Locate the cell with the specified text and output its [x, y] center coordinate. 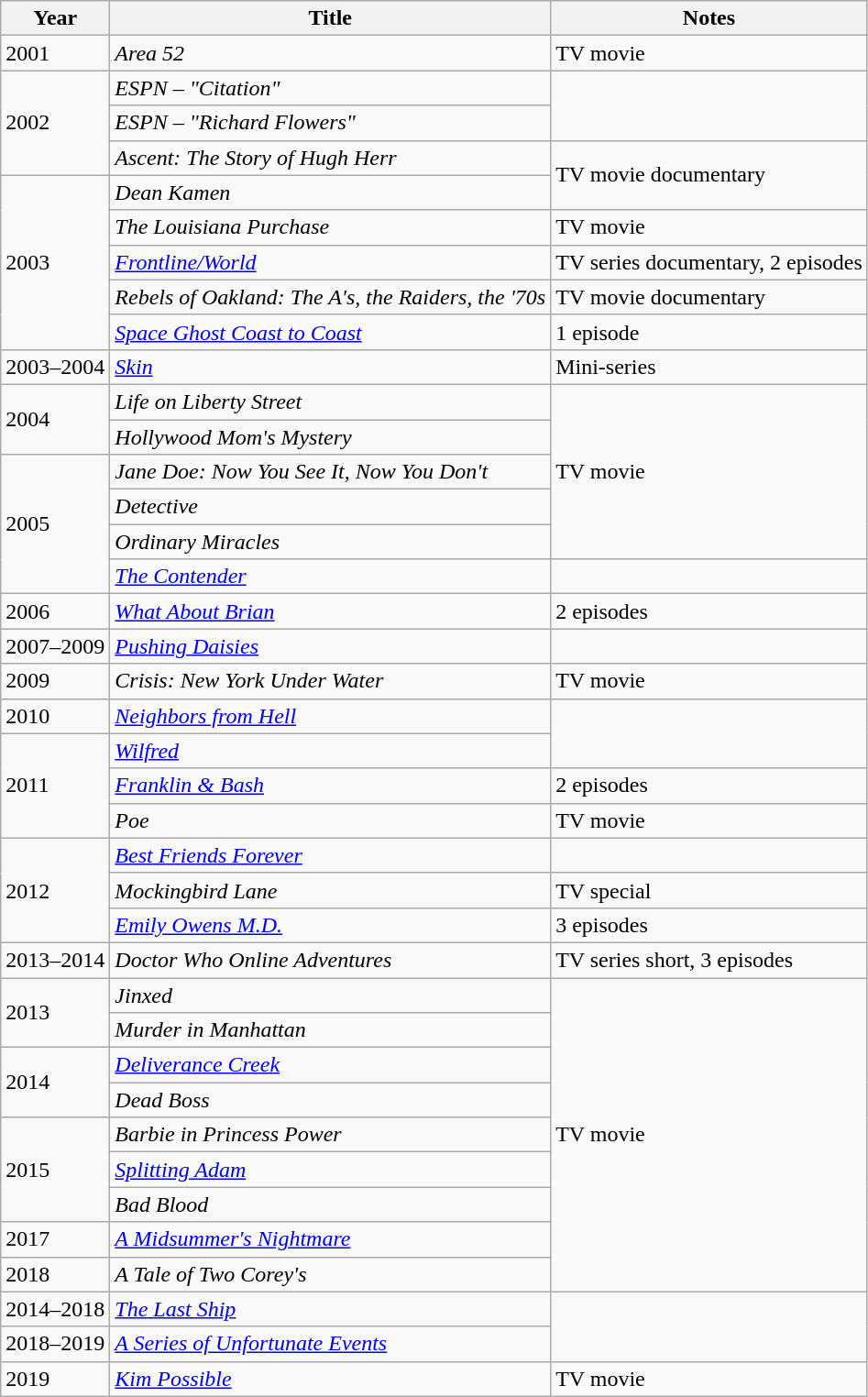
Dean Kamen [330, 192]
Best Friends Forever [330, 855]
The Contender [330, 577]
2014 [55, 1083]
Space Ghost Coast to Coast [330, 332]
Wilfred [330, 751]
Poe [330, 820]
Crisis: New York Under Water [330, 681]
Hollywood Mom's Mystery [330, 437]
2015 [55, 1170]
2002 [55, 123]
Dead Boss [330, 1100]
Ordinary Miracles [330, 542]
2003–2004 [55, 367]
Splitting Adam [330, 1170]
2006 [55, 611]
2003 [55, 262]
2005 [55, 524]
A Midsummer's Nightmare [330, 1239]
Frontline/World [330, 262]
Deliverance Creek [330, 1065]
Mini-series [709, 367]
Franklin & Bash [330, 786]
1 episode [709, 332]
A Series of Unfortunate Events [330, 1344]
Pushing Daisies [330, 646]
TV special [709, 890]
The Last Ship [330, 1309]
2009 [55, 681]
Skin [330, 367]
2019 [55, 1379]
Mockingbird Lane [330, 890]
Doctor Who Online Adventures [330, 960]
Emily Owens M.D. [330, 925]
Murder in Manhattan [330, 1030]
Kim Possible [330, 1379]
ESPN – "Citation" [330, 88]
What About Brian [330, 611]
2007–2009 [55, 646]
2018 [55, 1274]
3 episodes [709, 925]
Notes [709, 18]
2004 [55, 419]
Ascent: The Story of Hugh Herr [330, 158]
2018–2019 [55, 1344]
Title [330, 18]
Bad Blood [330, 1204]
2012 [55, 890]
2011 [55, 786]
Rebels of Oakland: The A's, the Raiders, the '70s [330, 297]
Neighbors from Hell [330, 716]
A Tale of Two Corey's [330, 1274]
TV series documentary, 2 episodes [709, 262]
The Louisiana Purchase [330, 227]
2014–2018 [55, 1309]
2010 [55, 716]
Life on Liberty Street [330, 401]
Jinxed [330, 995]
TV series short, 3 episodes [709, 960]
Area 52 [330, 53]
2001 [55, 53]
ESPN – "Richard Flowers" [330, 123]
Jane Doe: Now You See It, Now You Don't [330, 472]
2013–2014 [55, 960]
2013 [55, 1012]
Year [55, 18]
Barbie in Princess Power [330, 1135]
2017 [55, 1239]
Detective [330, 507]
